For the text-containing cell, return its midpoint in [X, Y] coordinate format. 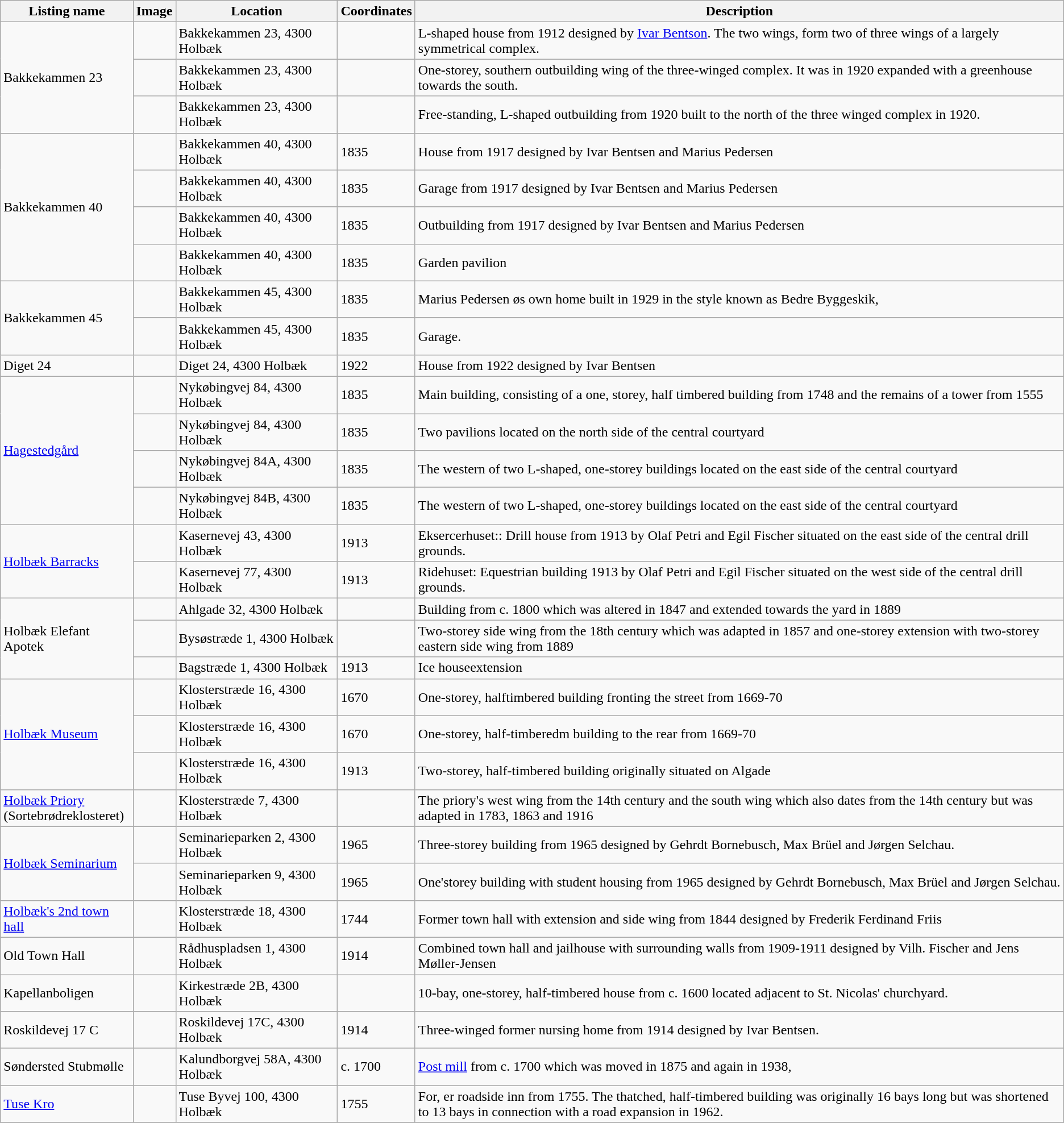
Roskildevej 17 C [67, 1030]
Image [155, 11]
Post mill from c. 1700 which was moved in 1875 and again in 1938, [739, 1067]
L-shaped house from 1912 designed by Ivar Bentson. The two wings, form two of three wings of a largely symmetrical complex. [739, 41]
Bakkekammen 45 [67, 318]
Former town hall with extension and side wing from 1844 designed by Frederik Ferdinand Friis [739, 918]
Building from c. 1800 which was altered in 1847 and extended towards the yard in 1889 [739, 609]
Kalundborgvej 58A, 4300 Holbæk [257, 1067]
Hagestedgård [67, 450]
Bakkekammen 23 [67, 77]
One-storey, halftimbered building fronting the street from 1669-70 [739, 697]
Seminarieparken 9, 4300 Holbæk [257, 882]
Holbæk Seminarium [67, 863]
Bagstræde 1, 4300 Holbæk [257, 668]
Tuse Kro [67, 1104]
Three-winged former nursing home from 1914 designed by Ivar Bentsen. [739, 1030]
Kirkestræde 2B, 4300 Holbæk [257, 992]
Holbæk Museum [67, 734]
Combined town hall and jailhouse with surrounding walls from 1909-1911 designed by Vilh. Fischer and Jens Møller-Jensen [739, 956]
Ice houseextension [739, 668]
Holbæk's 2nd town hall [67, 918]
Outbuilding from 1917 designed by Ivar Bentsen and Marius Pedersen [739, 225]
Holbæk Elefant Apotek [67, 639]
Description [739, 11]
Free-standing, L-shaped outbuilding from 1920 built to the north of the three winged complex in 1920. [739, 115]
Roskildevej 17C, 4300 Holbæk [257, 1030]
Ahlgade 32, 4300 Holbæk [257, 609]
Garden pavilion [739, 263]
Kasernevej 43, 4300 Holbæk [257, 543]
Tuse Byvej 100, 4300 Holbæk [257, 1104]
One-storey, southern outbuilding wing of the three-winged complex. It was in 1920 expanded with a greenhouse towards the south. [739, 77]
One'storey building with student housing from 1965 designed by Gehrdt Bornebusch, Max Brüel and Jørgen Selchau. [739, 882]
Eksercerhuset:: Drill house from 1913 by Olaf Petri and Egil Fischer situated on the east side of the central drill grounds. [739, 543]
10-bay, one-storey, half-timbered house from c. 1600 located adjacent to St. Nicolas' churchyard. [739, 992]
Klosterstræde 7, 4300 Holbæk [257, 808]
1922 [376, 365]
Listing name [67, 11]
Kapellanboligen [67, 992]
Marius Pedersen øs own home built in 1929 in the style known as Bedre Byggeskik, [739, 299]
Old Town Hall [67, 956]
Diget 24, 4300 Holbæk [257, 365]
Two-storey, half-timbered building originally situated on Algade [739, 771]
Søndersted Stubmølle [67, 1067]
Location [257, 11]
Diget 24 [67, 365]
The priory's west wing from the 14th century and the south wing which also dates from the 14th century but was adapted in 1783, 1863 and 1916 [739, 808]
Bakkekammen 40 [67, 207]
Ridehuset: Equestrian building 1913 by Olaf Petri and Egil Fischer situated on the west side of the central drill grounds. [739, 580]
Main building, consisting of a one, storey, half timbered building from 1748 and the remains of a tower from 1555 [739, 394]
Two pavilions located on the north side of the central courtyard [739, 432]
Rådhuspladsen 1, 4300 Holbæk [257, 956]
Nykøbingvej 84B, 4300 Holbæk [257, 506]
Klosterstræde 18, 4300 Holbæk [257, 918]
1744 [376, 918]
Seminarieparken 2, 4300 Holbæk [257, 845]
Holbæk Barracks [67, 561]
Coordinates [376, 11]
Bysøstræde 1, 4300 Holbæk [257, 639]
Garage from 1917 designed by Ivar Bentsen and Marius Pedersen [739, 189]
Kasernevej 77, 4300 Holbæk [257, 580]
Garage. [739, 336]
Holbæk Priory (Sortebrødreklosteret) [67, 808]
One-storey, half-timberedm building to the rear from 1669-70 [739, 734]
Two-storey side wing from the 18th century which was adapted in 1857 and one-storey extension with two-storey eastern side wing from 1889 [739, 639]
House from 1922 designed by Ivar Bentsen [739, 365]
1755 [376, 1104]
c. 1700 [376, 1067]
House from 1917 designed by Ivar Bentsen and Marius Pedersen [739, 151]
Three-storey building from 1965 designed by Gehrdt Bornebusch, Max Brüel and Jørgen Selchau. [739, 845]
Nykøbingvej 84A, 4300 Holbæk [257, 469]
